Find where the given text appears and provide that cell's center as (x, y) coordinate. 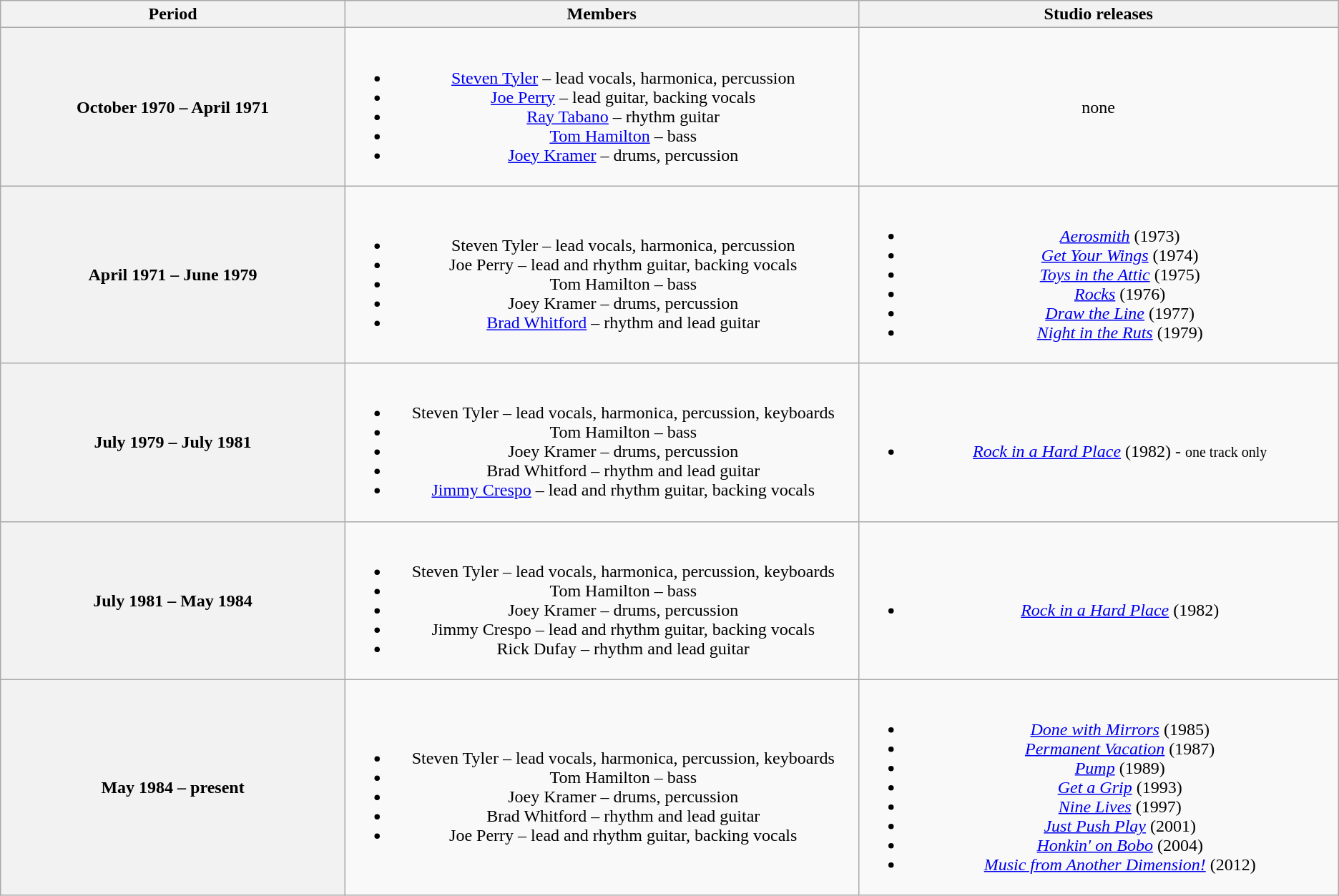
Aerosmith (1973)Get Your Wings (1974)Toys in the Attic (1975)Rocks (1976)Draw the Line (1977)Night in the Ruts (1979) (1099, 275)
April 1971 – June 1979 (173, 275)
October 1970 – April 1971 (173, 107)
Period (173, 14)
July 1981 – May 1984 (173, 601)
Rock in a Hard Place (1982) (1099, 601)
none (1099, 107)
Rock in a Hard Place (1982) - one track only (1099, 442)
Members (602, 14)
May 1984 – present (173, 787)
Studio releases (1099, 14)
July 1979 – July 1981 (173, 442)
